For the text-containing cell, return its midpoint in [x, y] coordinate format. 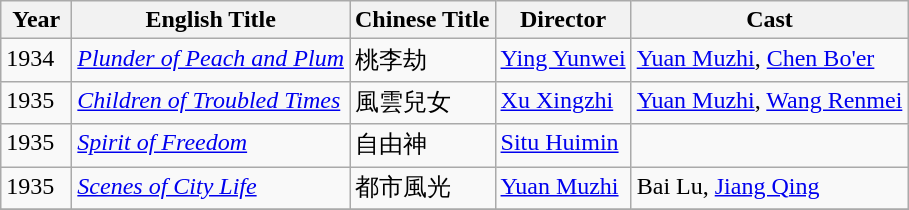
Director [563, 20]
Xu Xingzhi [563, 102]
Cast [770, 20]
Yuan Muzhi, Wang Renmei [770, 102]
Yuan Muzhi, Chen Bo'er [770, 60]
Bai Lu, Jiang Qing [770, 188]
Yuan Muzhi [563, 188]
都市風光 [423, 188]
Plunder of Peach and Plum [211, 60]
Situ Huimin [563, 146]
Chinese Title [423, 20]
風雲兒女 [423, 102]
Ying Yunwei [563, 60]
1934 [36, 60]
English Title [211, 20]
桃李劫 [423, 60]
Spirit of Freedom [211, 146]
Scenes of City Life [211, 188]
Children of Troubled Times [211, 102]
Year [36, 20]
自由神 [423, 146]
